Return the [X, Y] coordinate for the center point of the cell that contains the specified text.  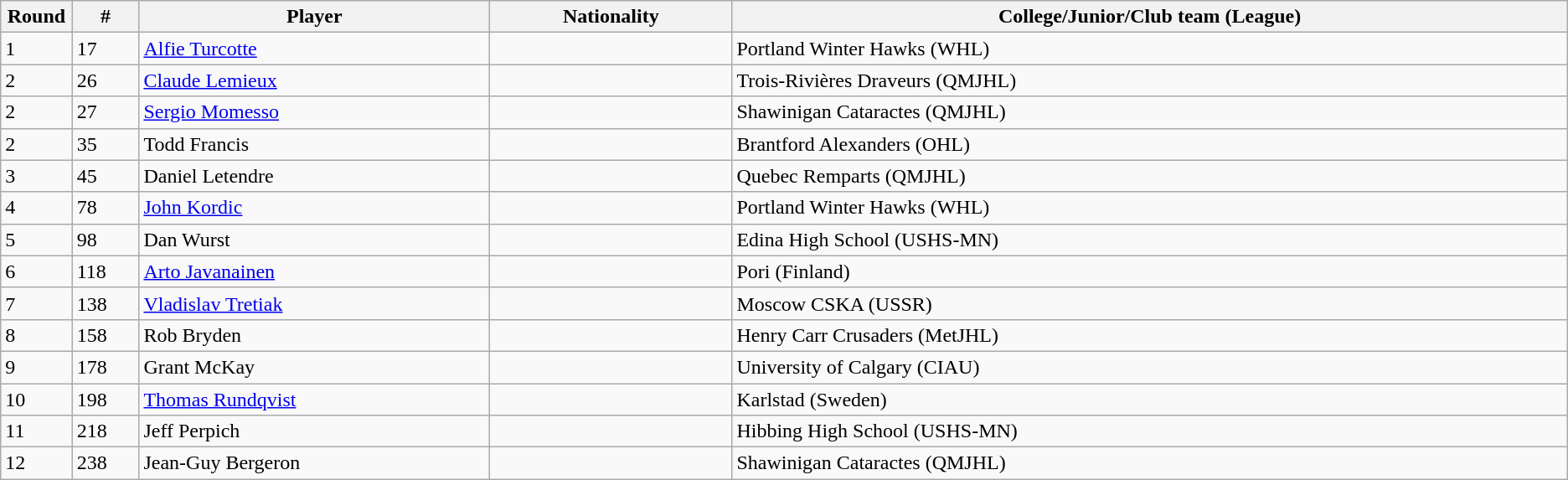
Player [315, 17]
Dan Wurst [315, 240]
78 [106, 208]
Nationality [611, 17]
7 [37, 303]
17 [106, 49]
178 [106, 367]
Claude Lemieux [315, 80]
26 [106, 80]
Daniel Letendre [315, 176]
Round [37, 17]
27 [106, 112]
Todd Francis [315, 144]
Sergio Momesso [315, 112]
University of Calgary (CIAU) [1149, 367]
10 [37, 400]
1 [37, 49]
Quebec Remparts (QMJHL) [1149, 176]
Vladislav Tretiak [315, 303]
John Kordic [315, 208]
Alfie Turcotte [315, 49]
6 [37, 271]
11 [37, 431]
Jeff Perpich [315, 431]
12 [37, 463]
35 [106, 144]
Arto Javanainen [315, 271]
8 [37, 335]
Grant McKay [315, 367]
45 [106, 176]
Rob Bryden [315, 335]
# [106, 17]
138 [106, 303]
Edina High School (USHS-MN) [1149, 240]
Karlstad (Sweden) [1149, 400]
Henry Carr Crusaders (MetJHL) [1149, 335]
5 [37, 240]
238 [106, 463]
9 [37, 367]
College/Junior/Club team (League) [1149, 17]
Moscow CSKA (USSR) [1149, 303]
118 [106, 271]
Hibbing High School (USHS-MN) [1149, 431]
158 [106, 335]
3 [37, 176]
4 [37, 208]
218 [106, 431]
Thomas Rundqvist [315, 400]
Trois-Rivières Draveurs (QMJHL) [1149, 80]
98 [106, 240]
Jean-Guy Bergeron [315, 463]
198 [106, 400]
Brantford Alexanders (OHL) [1149, 144]
Pori (Finland) [1149, 271]
